Determine the [x, y] coordinate at the center of the cell enclosing the given text.  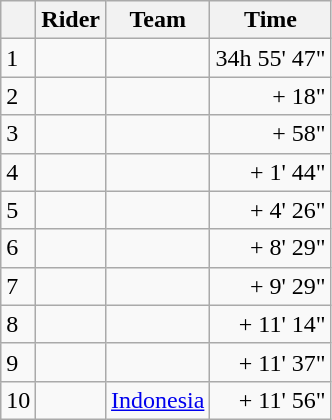
5 [18, 210]
Team [158, 20]
+ 18" [270, 96]
+ 58" [270, 134]
7 [18, 286]
+ 8' 29" [270, 248]
6 [18, 248]
2 [18, 96]
+ 1' 44" [270, 172]
10 [18, 400]
+ 11' 14" [270, 324]
1 [18, 58]
34h 55' 47" [270, 58]
Rider [71, 20]
4 [18, 172]
+ 9' 29" [270, 286]
9 [18, 362]
Indonesia [158, 400]
3 [18, 134]
+ 11' 37" [270, 362]
+ 11' 56" [270, 400]
Time [270, 20]
8 [18, 324]
+ 4' 26" [270, 210]
